Detect which cell encompasses the target text, then output its [X, Y] center coordinate. 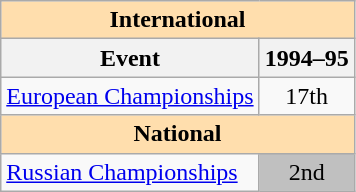
17th [306, 96]
National [178, 134]
1994–95 [306, 58]
Russian Championships [130, 172]
2nd [306, 172]
International [178, 20]
Event [130, 58]
European Championships [130, 96]
